Capture the cell that displays the provided text and extract its [x, y] central coordinate. 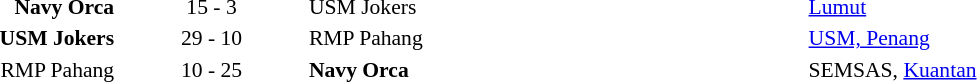
RMP Pahang [556, 38]
29 - 10 [212, 38]
